Extract the (X, Y) coordinate from the center of the cell holding the provided text.  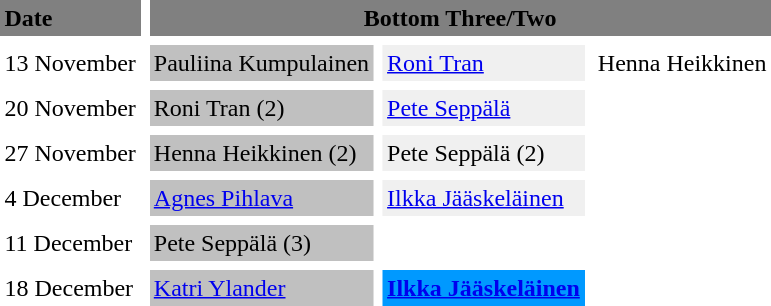
Roni Tran (484, 63)
4 December (70, 198)
11 December (70, 243)
13 November (70, 63)
Pete Seppälä (484, 108)
Pete Seppälä (3) (261, 243)
Henna Heikkinen (2) (261, 153)
27 November (70, 153)
Katri Ylander (261, 288)
18 December (70, 288)
Date (70, 18)
Pete Seppälä (2) (484, 153)
Bottom Three/Two (460, 18)
Agnes Pihlava (261, 198)
Roni Tran (2) (261, 108)
20 November (70, 108)
Pauliina Kumpulainen (261, 63)
Henna Heikkinen (682, 63)
